From the cell containing the given text, extract its center point as [X, Y] coordinate. 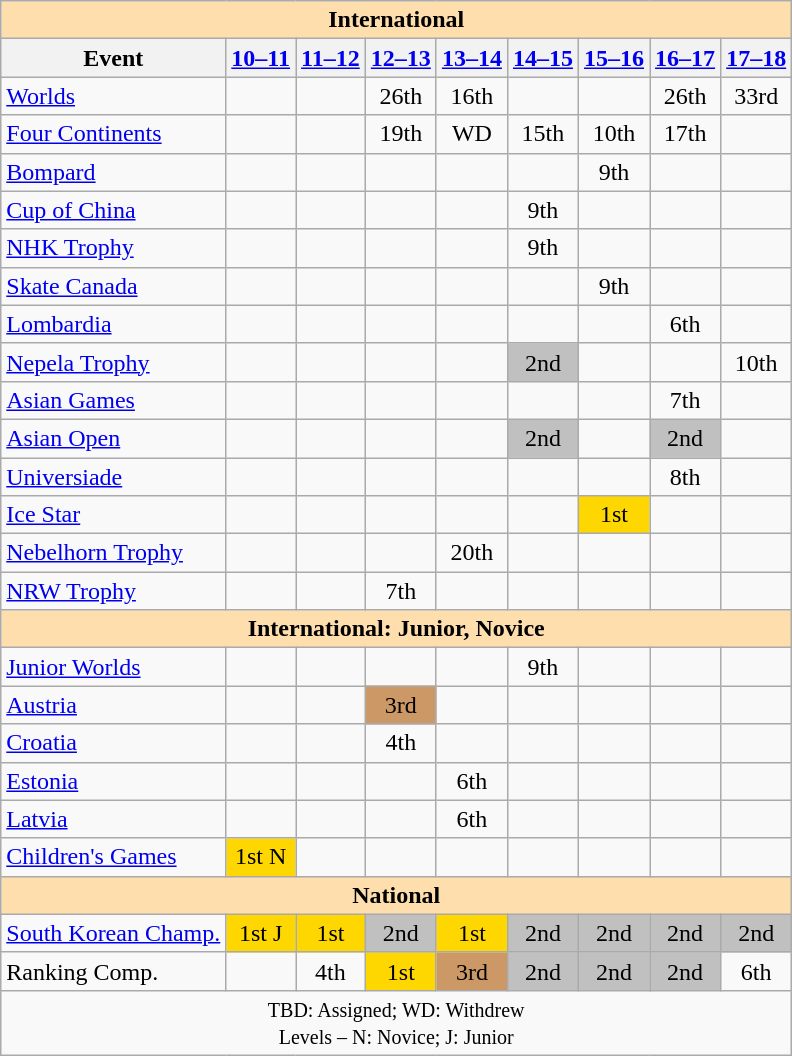
19th [400, 134]
NRW Trophy [114, 591]
Nepela Trophy [114, 362]
10–11 [261, 58]
17th [686, 134]
WD [472, 134]
16–17 [686, 58]
Lombardia [114, 324]
Event [114, 58]
1st J [261, 933]
International [396, 20]
8th [686, 477]
International: Junior, Novice [396, 629]
13–14 [472, 58]
Latvia [114, 819]
15–16 [614, 58]
Bompard [114, 172]
Children's Games [114, 857]
20th [472, 553]
Worlds [114, 96]
South Korean Champ. [114, 933]
12–13 [400, 58]
Asian Open [114, 438]
NHK Trophy [114, 248]
Croatia [114, 743]
Cup of China [114, 210]
Estonia [114, 781]
11–12 [331, 58]
1st N [261, 857]
15th [542, 134]
Austria [114, 705]
TBD: Assigned; WD: Withdrew Levels – N: Novice; J: Junior [396, 1022]
Universiade [114, 477]
National [396, 895]
17–18 [756, 58]
Ranking Comp. [114, 971]
33rd [756, 96]
16th [472, 96]
Ice Star [114, 515]
Skate Canada [114, 286]
Junior Worlds [114, 667]
Nebelhorn Trophy [114, 553]
Four Continents [114, 134]
Asian Games [114, 400]
14–15 [542, 58]
